Provide the (x, y) coordinate of the cell's center where the given text is located.  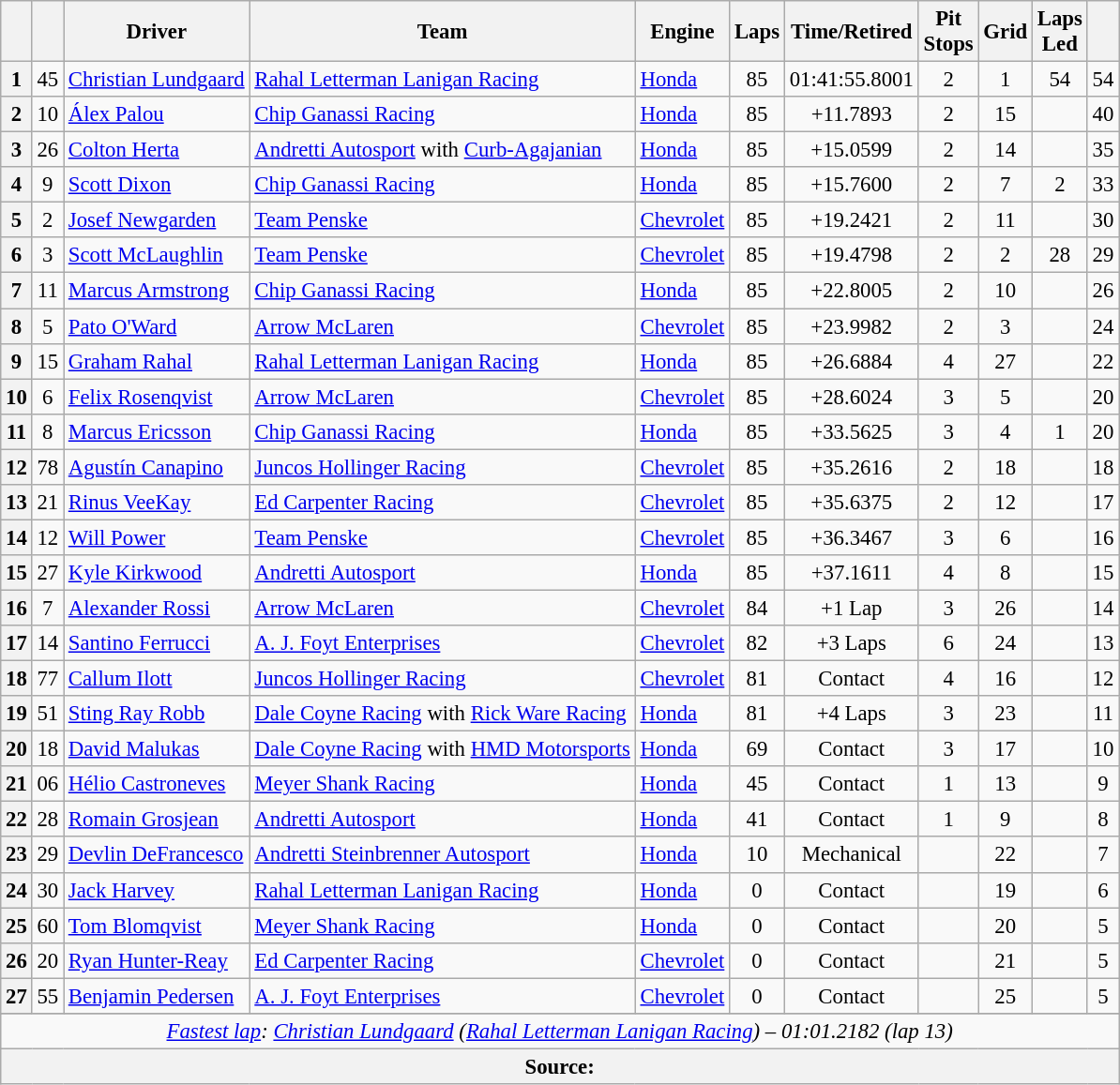
Will Power (158, 537)
Benjamin Pedersen (158, 996)
Rinus VeeKay (158, 503)
Andretti Steinbrenner Autosport (443, 855)
Pato O'Ward (158, 326)
+22.8005 (852, 291)
Laps (758, 32)
Driver (158, 32)
+19.4798 (852, 256)
Christian Lundgaard (158, 80)
84 (758, 608)
Grid (1006, 32)
01:41:55.8001 (852, 80)
Hélio Castroneves (158, 784)
+19.2421 (852, 220)
Sting Ray Robb (158, 714)
35 (1103, 150)
Ryan Hunter-Reay (158, 960)
Agustín Canapino (158, 467)
Dale Coyne Racing with HMD Motorsports (443, 749)
+28.6024 (852, 397)
06 (47, 784)
Dale Coyne Racing with Rick Ware Racing (443, 714)
+37.1611 (852, 573)
Kyle Kirkwood (158, 573)
+33.5625 (852, 431)
Graham Rahal (158, 361)
Josef Newgarden (158, 220)
+3 Laps (852, 643)
40 (1103, 114)
Source: (560, 1066)
Team (443, 32)
69 (758, 749)
60 (47, 926)
Devlin DeFrancesco (158, 855)
Engine (682, 32)
+36.3467 (852, 537)
+35.2616 (852, 467)
Marcus Ericsson (158, 431)
55 (47, 996)
Scott McLaughlin (158, 256)
+4 Laps (852, 714)
+15.0599 (852, 150)
Marcus Armstrong (158, 291)
+11.7893 (852, 114)
David Malukas (158, 749)
Callum Ilott (158, 679)
Romain Grosjean (158, 820)
Fastest lap: Christian Lundgaard (Rahal Letterman Lanigan Racing) – 01:01.2182 (lap 13) (560, 1032)
Colton Herta (158, 150)
+26.6884 (852, 361)
+15.7600 (852, 185)
41 (758, 820)
Tom Blomqvist (158, 926)
Felix Rosenqvist (158, 397)
PitStops (948, 32)
+35.6375 (852, 503)
77 (47, 679)
LapsLed (1060, 32)
+23.9982 (852, 326)
Alexander Rossi (158, 608)
Álex Palou (158, 114)
Mechanical (852, 855)
82 (758, 643)
Jack Harvey (158, 890)
+1 Lap (852, 608)
Santino Ferrucci (158, 643)
Scott Dixon (158, 185)
33 (1103, 185)
51 (47, 714)
78 (47, 467)
Time/Retired (852, 32)
Andretti Autosport with Curb-Agajanian (443, 150)
